Capture the cell that displays the provided text and extract its (x, y) central coordinate. 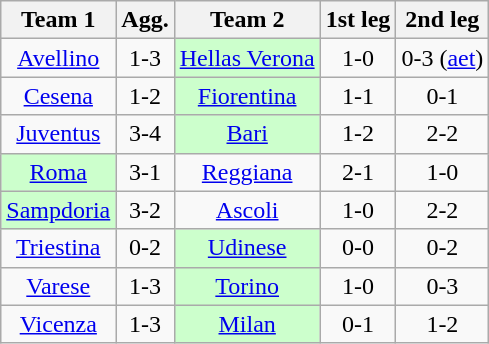
3-2 (145, 210)
Hellas Verona (247, 58)
Roma (58, 172)
2-1 (358, 172)
Torino (247, 286)
0-0 (358, 248)
3-4 (145, 134)
1st leg (358, 20)
Agg. (145, 20)
Cesena (58, 96)
0-3 (aet) (442, 58)
Varese (58, 286)
Juventus (58, 134)
Team 1 (58, 20)
Milan (247, 324)
Avellino (58, 58)
Triestina (58, 248)
Bari (247, 134)
0-3 (442, 286)
Udinese (247, 248)
2nd leg (442, 20)
Sampdoria (58, 210)
Ascoli (247, 210)
1-1 (358, 96)
Reggiana (247, 172)
3-1 (145, 172)
Vicenza (58, 324)
Fiorentina (247, 96)
Team 2 (247, 20)
